Determine the (X, Y) coordinate at the center of the cell enclosing the given text.  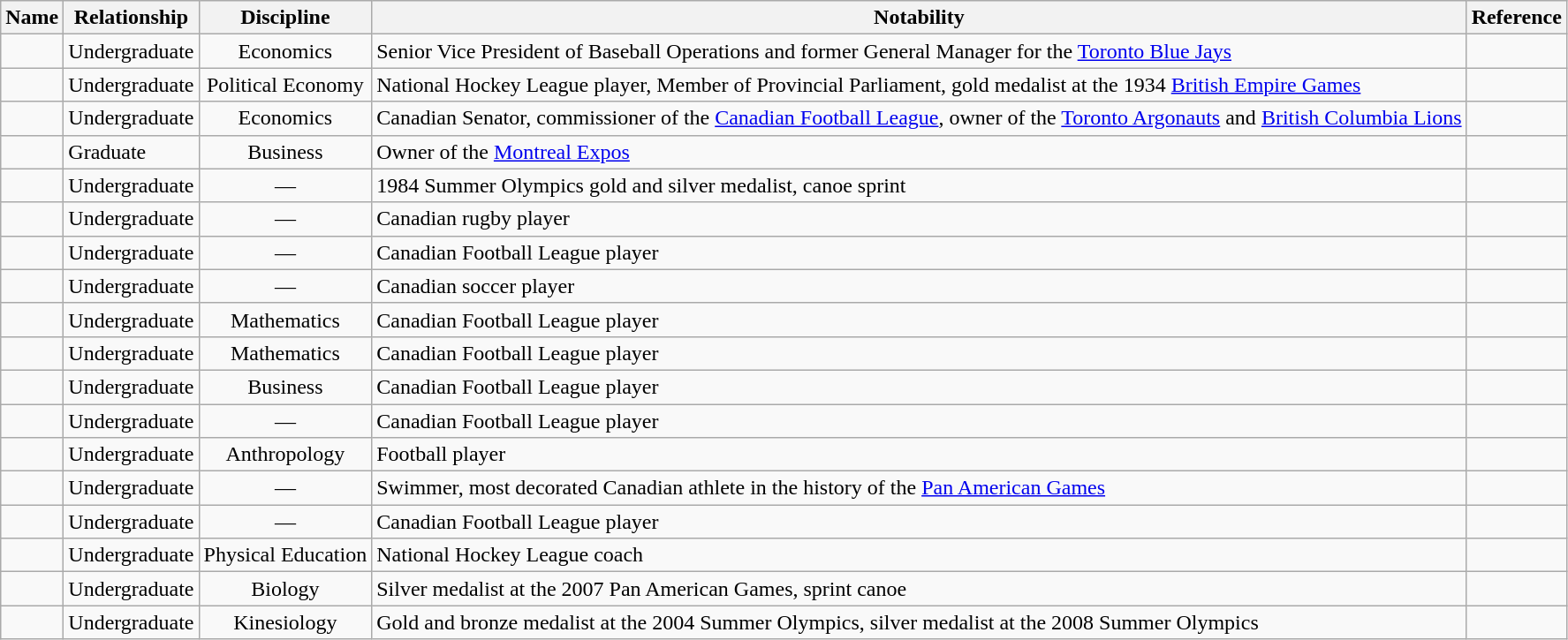
Graduate (131, 152)
Reference (1516, 18)
Relationship (131, 18)
Notability (919, 18)
Discipline (285, 18)
Football player (919, 455)
Senior Vice President of Baseball Operations and former General Manager for the Toronto Blue Jays (919, 51)
National Hockey League coach (919, 555)
Kinesiology (285, 622)
Anthropology (285, 455)
Physical Education (285, 555)
National Hockey League player, Member of Provincial Parliament, gold medalist at the 1934 British Empire Games (919, 85)
Swimmer, most decorated Canadian athlete in the history of the Pan American Games (919, 488)
Name (32, 18)
Canadian soccer player (919, 286)
Gold and bronze medalist at the 2004 Summer Olympics, silver medalist at the 2008 Summer Olympics (919, 622)
Canadian rugby player (919, 219)
Silver medalist at the 2007 Pan American Games, sprint canoe (919, 589)
Political Economy (285, 85)
Owner of the Montreal Expos (919, 152)
Biology (285, 589)
Canadian Senator, commissioner of the Canadian Football League, owner of the Toronto Argonauts and British Columbia Lions (919, 118)
1984 Summer Olympics gold and silver medalist, canoe sprint (919, 185)
